Search for the cell housing the specified text and yield its (X, Y) center coordinate. 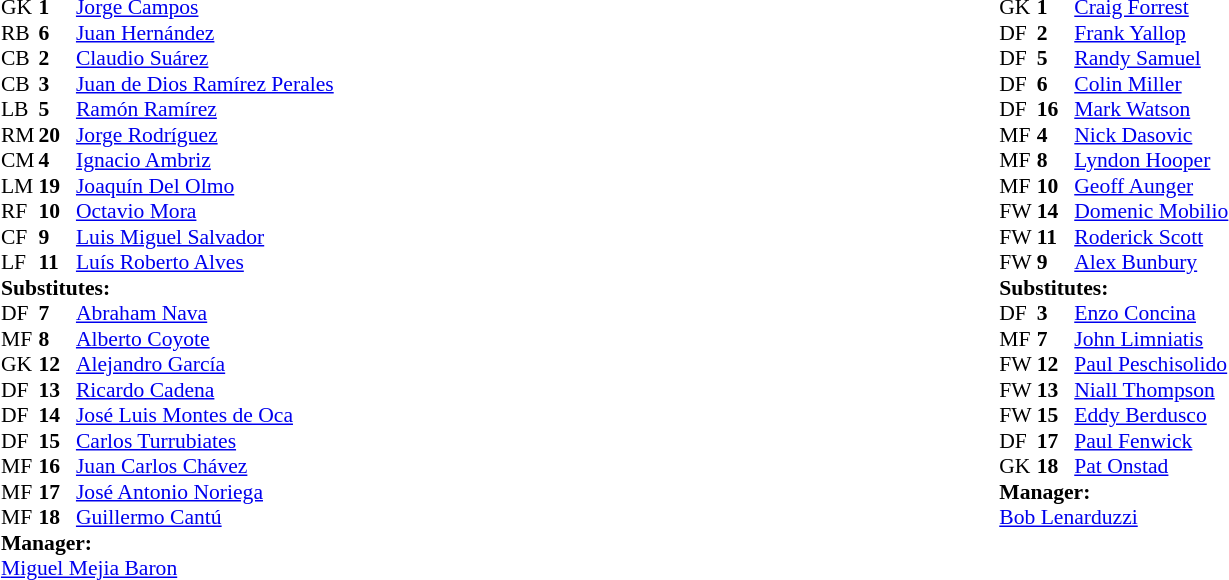
Ramón Ramírez (205, 109)
Alex Bunbury (1151, 263)
Niall Thompson (1151, 390)
CM (20, 161)
Pat Onstad (1151, 467)
Joaquín Del Olmo (205, 186)
Frank Yallop (1151, 33)
Claudio Suárez (205, 59)
Domenic Mobilio (1151, 211)
CF (20, 237)
Alejandro García (205, 365)
Juan Carlos Chávez (205, 467)
Ricardo Cadena (205, 390)
Octavio Mora (205, 211)
RB (20, 33)
Guillermo Cantú (205, 517)
Paul Fenwick (1151, 441)
Juan Hernández (205, 33)
Jorge Rodríguez (205, 135)
José Luis Montes de Oca (205, 415)
Abraham Nava (205, 313)
Juan de Dios Ramírez Perales (205, 84)
19 (57, 186)
LF (20, 263)
Colin Miller (1151, 84)
Alberto Coyote (205, 339)
Mark Watson (1151, 109)
Roderick Scott (1151, 237)
Ignacio Ambriz (205, 161)
LB (20, 109)
Eddy Berdusco (1151, 415)
Lyndon Hooper (1151, 161)
Luis Miguel Salvador (205, 237)
Enzo Concina (1151, 313)
Luís Roberto Alves (205, 263)
Paul Peschisolido (1151, 365)
20 (57, 135)
RM (20, 135)
Randy Samuel (1151, 59)
José Antonio Noriega (205, 492)
Bob Lenarduzzi (1114, 517)
Carlos Turrubiates (205, 441)
John Limniatis (1151, 339)
RF (20, 211)
Nick Dasovic (1151, 135)
LM (20, 186)
Geoff Aunger (1151, 186)
